Scan for the cell matching the given text and deliver its (x, y) coordinate at center. 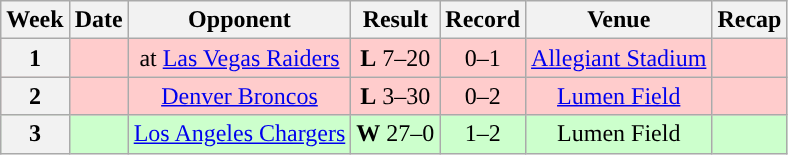
Allegiant Stadium (619, 58)
Venue (619, 20)
Date (98, 20)
Record (483, 20)
L 7–20 (396, 58)
Result (396, 20)
Los Angeles Chargers (240, 134)
Opponent (240, 20)
Denver Broncos (240, 96)
1 (35, 58)
0–2 (483, 96)
Week (35, 20)
L 3–30 (396, 96)
2 (35, 96)
1–2 (483, 134)
0–1 (483, 58)
W 27–0 (396, 134)
at Las Vegas Raiders (240, 58)
3 (35, 134)
Recap (750, 20)
